Provide the (X, Y) coordinate of the cell's center where the given text is located.  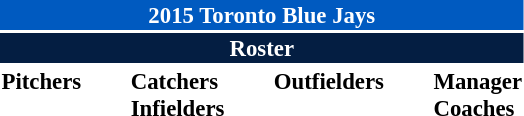
Roster (262, 48)
2015 Toronto Blue Jays (262, 15)
